Return (x, y) of the center of cell containing provided text 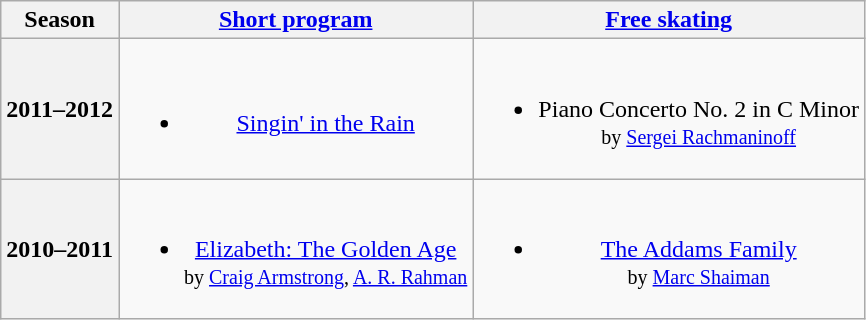
Free skating (669, 20)
2011–2012 (60, 109)
Singin' in the Rain (295, 109)
Season (60, 20)
Elizabeth: The Golden Age by Craig Armstrong, A. R. Rahman (295, 249)
2010–2011 (60, 249)
Piano Concerto No. 2 in C Minor by Sergei Rachmaninoff (669, 109)
Short program (295, 20)
The Addams Family by Marc Shaiman (669, 249)
